Output the (x, y) coordinate of the center of the cell containing the given text.  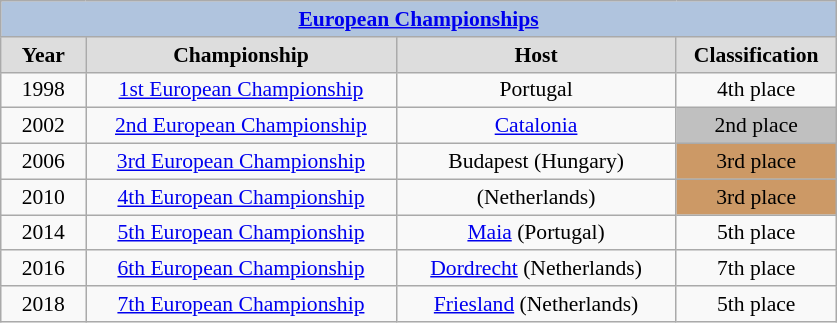
(Netherlands) (536, 197)
1998 (44, 90)
2016 (44, 269)
1st European Championship (241, 90)
Budapest (Hungary) (536, 162)
2010 (44, 197)
Friesland (Netherlands) (536, 304)
Maia (Portugal) (536, 233)
7th European Championship (241, 304)
2nd European Championship (241, 126)
3rd European Championship (241, 162)
2014 (44, 233)
European Championships (419, 19)
7th place (756, 269)
2002 (44, 126)
4th European Championship (241, 197)
Classification (756, 55)
2006 (44, 162)
Year (44, 55)
Catalonia (536, 126)
Host (536, 55)
2nd place (756, 126)
2018 (44, 304)
4th place (756, 90)
Portugal (536, 90)
Dordrecht (Netherlands) (536, 269)
Championship (241, 55)
5th European Championship (241, 233)
6th European Championship (241, 269)
